Extract the [X, Y] coordinate from the center of the cell holding the provided text.  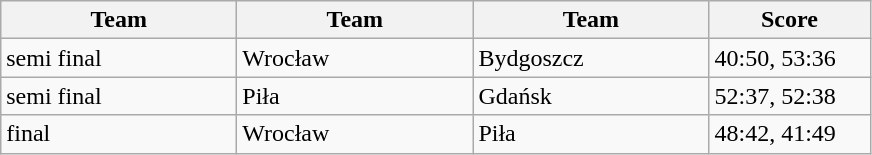
52:37, 52:38 [790, 96]
Score [790, 20]
48:42, 41:49 [790, 134]
Gdańsk [591, 96]
final [119, 134]
40:50, 53:36 [790, 58]
Bydgoszcz [591, 58]
